Identify which cell holds the provided text, then report its [X, Y] central coordinate. 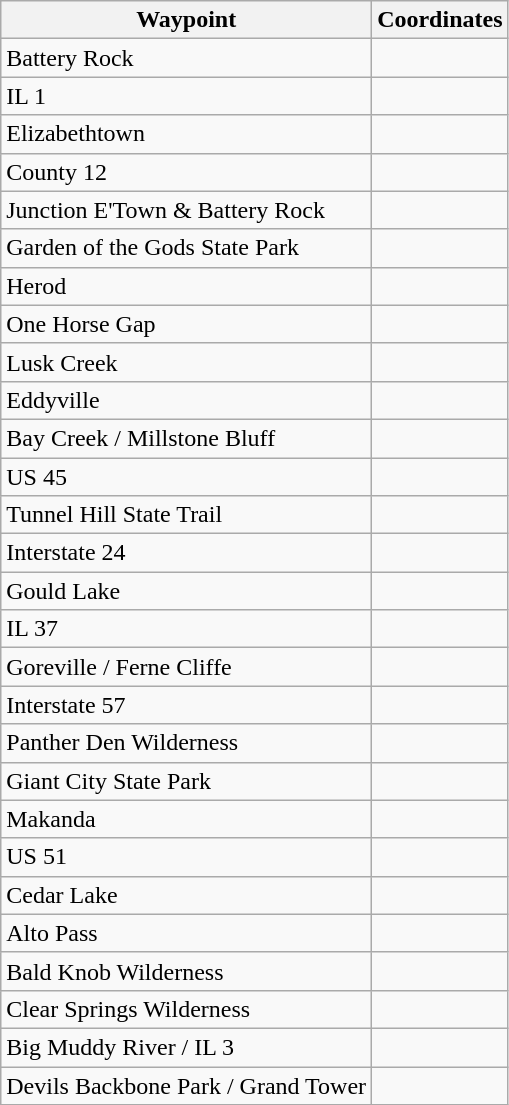
US 51 [186, 857]
US 45 [186, 477]
Big Muddy River / IL 3 [186, 1047]
Interstate 57 [186, 705]
Tunnel Hill State Trail [186, 515]
Bald Knob Wilderness [186, 971]
Panther Den Wilderness [186, 743]
Bay Creek / Millstone Bluff [186, 438]
County 12 [186, 172]
Cedar Lake [186, 895]
Makanda [186, 819]
Gould Lake [186, 591]
Battery Rock [186, 58]
Interstate 24 [186, 553]
Eddyville [186, 400]
Elizabethtown [186, 134]
Giant City State Park [186, 781]
Garden of the Gods State Park [186, 248]
One Horse Gap [186, 324]
Junction E'Town & Battery Rock [186, 210]
Coordinates [440, 20]
IL 1 [186, 96]
Goreville / Ferne Cliffe [186, 667]
Alto Pass [186, 933]
Lusk Creek [186, 362]
Waypoint [186, 20]
Herod [186, 286]
Devils Backbone Park / Grand Tower [186, 1085]
Clear Springs Wilderness [186, 1009]
IL 37 [186, 629]
